Output the [x, y] coordinate of the center of the cell containing the given text.  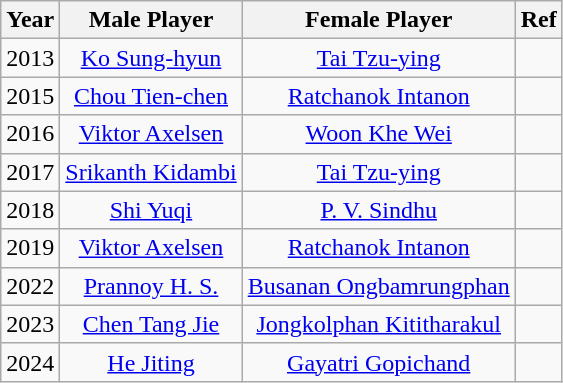
2019 [30, 248]
2023 [30, 324]
Female Player [378, 20]
P. V. Sindhu [378, 210]
2024 [30, 362]
Ko Sung-hyun [151, 58]
2013 [30, 58]
Prannoy H. S. [151, 286]
Shi Yuqi [151, 210]
He Jiting [151, 362]
Chen Tang Jie [151, 324]
2016 [30, 134]
Woon Khe Wei [378, 134]
Chou Tien-chen [151, 96]
2015 [30, 96]
2017 [30, 172]
Jongkolphan Kititharakul [378, 324]
2018 [30, 210]
Busanan Ongbamrungphan [378, 286]
2022 [30, 286]
Male Player [151, 20]
Srikanth Kidambi [151, 172]
Gayatri Gopichand [378, 362]
Year [30, 20]
Ref [538, 20]
